Determine the (x, y) coordinate at the center of the cell enclosing the given text.  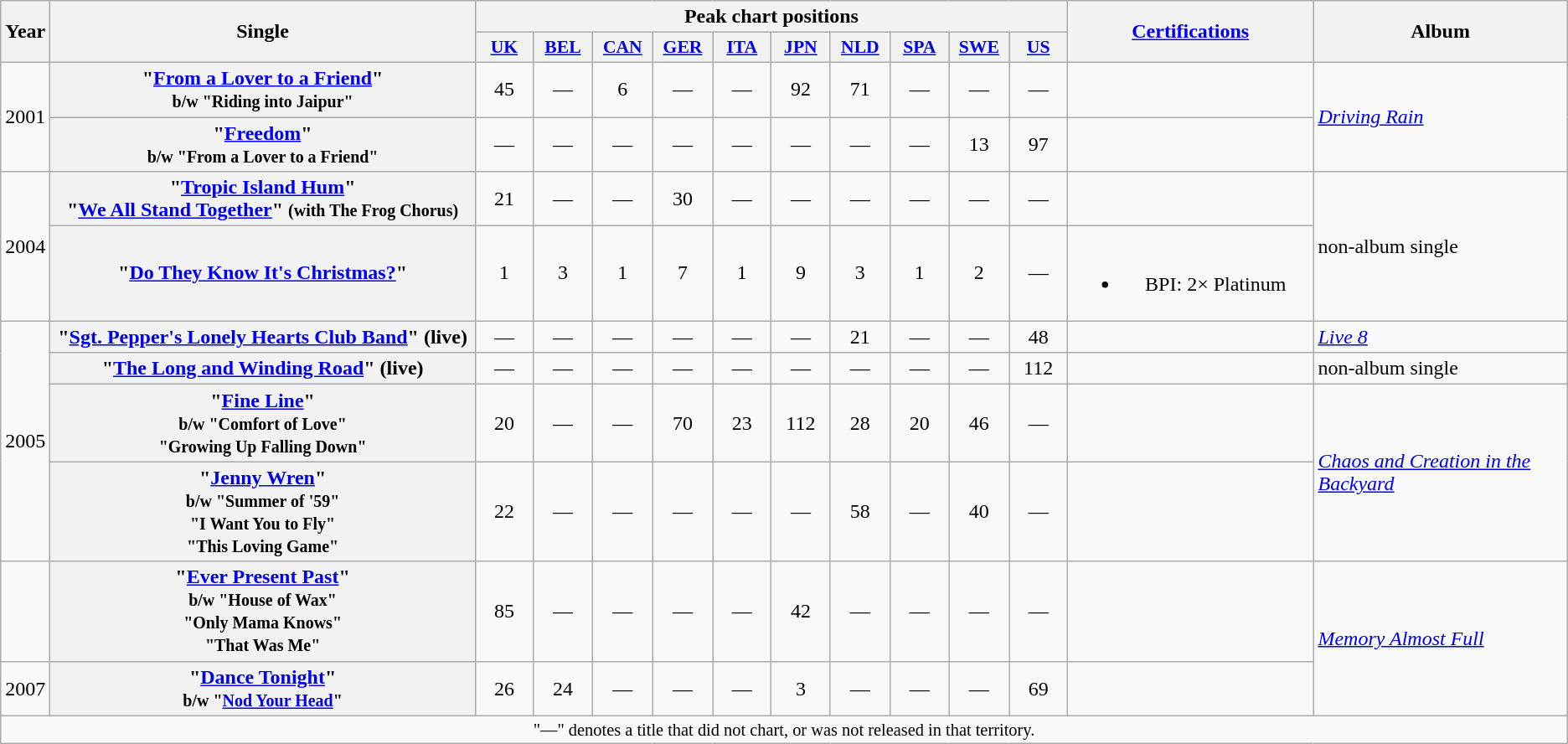
13 (979, 144)
97 (1039, 144)
2001 (25, 116)
"Ever Present Past"b/w "House of Wax""Only Mama Knows""That Was Me" (263, 612)
"Freedom"b/w "From a Lover to a Friend" (263, 144)
US (1039, 48)
SPA (920, 48)
"Sgt. Pepper's Lonely Hearts Club Band" (live) (263, 337)
40 (979, 511)
2004 (25, 246)
6 (622, 89)
"Do They Know It's Christmas?" (263, 273)
"Fine Line"b/w "Comfort of Love""Growing Up Falling Down" (263, 423)
2007 (25, 689)
71 (859, 89)
Year (25, 32)
Peak chart positions (771, 17)
46 (979, 423)
CAN (622, 48)
23 (742, 423)
ITA (742, 48)
45 (504, 89)
58 (859, 511)
26 (504, 689)
"—" denotes a title that did not chart, or was not released in that territory. (784, 730)
BPI: 2× Platinum (1191, 273)
"From a Lover to a Friend"b/w "Riding into Jaipur" (263, 89)
2 (979, 273)
30 (683, 199)
Certifications (1191, 32)
SWE (979, 48)
"Jenny Wren"b/w "Summer of '59""I Want You to Fly""This Loving Game" (263, 511)
NLD (859, 48)
28 (859, 423)
9 (801, 273)
JPN (801, 48)
92 (801, 89)
70 (683, 423)
85 (504, 612)
42 (801, 612)
"Dance Tonight"b/w "Nod Your Head" (263, 689)
"Tropic Island Hum""We All Stand Together" (with The Frog Chorus) (263, 199)
69 (1039, 689)
"The Long and Winding Road" (live) (263, 369)
Single (263, 32)
Live 8 (1441, 337)
24 (563, 689)
2005 (25, 441)
GER (683, 48)
Album (1441, 32)
Chaos and Creation in the Backyard (1441, 473)
22 (504, 511)
48 (1039, 337)
Driving Rain (1441, 116)
Memory Almost Full (1441, 638)
UK (504, 48)
7 (683, 273)
BEL (563, 48)
